Extract the [X, Y] coordinate from the center of the cell holding the provided text.  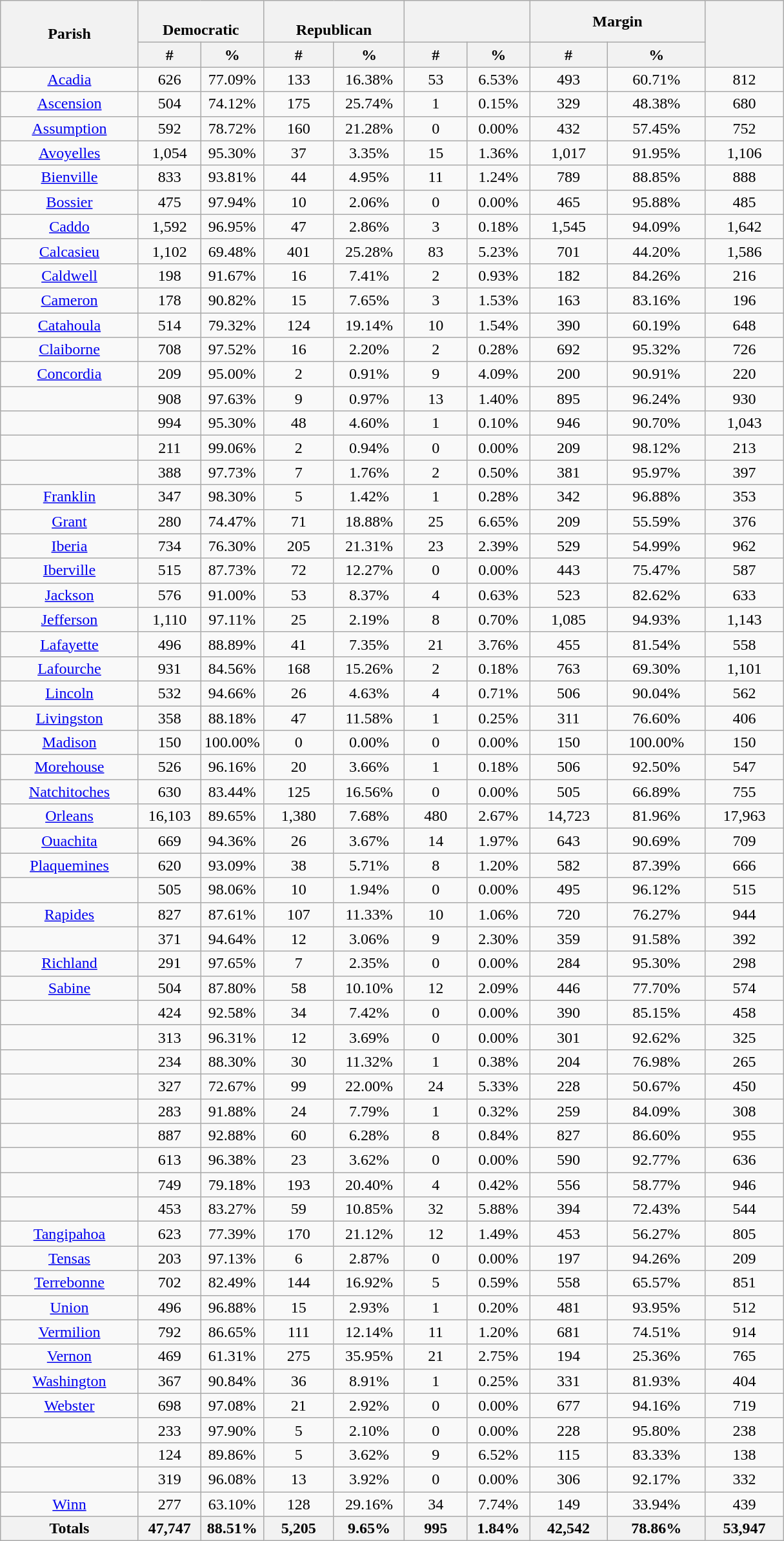
2.39% [498, 546]
97.90% [232, 1430]
475 [169, 202]
17,963 [745, 816]
1.84% [498, 1529]
962 [745, 546]
99 [298, 1086]
69.48% [232, 251]
Lincoln [70, 693]
84.09% [656, 1111]
200 [569, 374]
97.63% [232, 399]
25.74% [369, 104]
97.08% [232, 1405]
0.70% [498, 619]
6.53% [498, 79]
381 [569, 472]
6.65% [498, 521]
633 [745, 595]
92.17% [656, 1479]
54.99% [656, 546]
74.51% [656, 1332]
275 [298, 1356]
1.06% [498, 914]
94.66% [232, 693]
636 [745, 1160]
47,747 [169, 1529]
404 [745, 1381]
86.65% [232, 1332]
83 [436, 251]
392 [745, 939]
3.67% [369, 841]
91.58% [656, 939]
97.11% [232, 619]
60 [298, 1136]
1,110 [169, 619]
197 [569, 1258]
74.47% [232, 521]
42,542 [569, 1529]
613 [169, 1160]
98.30% [232, 497]
11.33% [369, 914]
14,723 [569, 816]
92.50% [656, 767]
0.38% [498, 1062]
259 [569, 1111]
96.24% [656, 399]
2.75% [498, 1356]
556 [569, 1185]
213 [745, 448]
Orleans [70, 816]
91.00% [232, 595]
175 [298, 104]
90.04% [656, 693]
359 [569, 939]
88.89% [232, 644]
0.42% [498, 1185]
82.62% [656, 595]
Margin [618, 22]
11.32% [369, 1062]
193 [298, 1185]
91.67% [232, 276]
18.88% [369, 521]
233 [169, 1430]
582 [569, 865]
98.06% [232, 890]
203 [169, 1258]
833 [169, 177]
48.38% [656, 104]
Caddo [70, 227]
37 [298, 153]
394 [569, 1209]
3.35% [369, 153]
Ascension [70, 104]
92.77% [656, 1160]
53,947 [745, 1529]
95.88% [656, 202]
77.09% [232, 79]
701 [569, 251]
72.67% [232, 1086]
955 [745, 1136]
170 [298, 1234]
450 [745, 1086]
36 [298, 1381]
Vernon [70, 1356]
485 [745, 202]
22.00% [369, 1086]
930 [745, 399]
88.51% [232, 1529]
95.32% [656, 350]
469 [169, 1356]
Concordia [70, 374]
204 [569, 1062]
1,143 [745, 619]
12.27% [369, 570]
63.10% [232, 1504]
0.93% [498, 276]
97.65% [232, 963]
21.12% [369, 1234]
Madison [70, 743]
7.41% [369, 276]
Calcasieu [70, 251]
5.71% [369, 865]
8.91% [369, 1381]
75.47% [656, 570]
Winn [70, 1504]
749 [169, 1185]
19.14% [369, 325]
643 [569, 841]
196 [745, 300]
92.88% [232, 1136]
5.88% [498, 1209]
97.94% [232, 202]
83.33% [656, 1455]
11.58% [369, 718]
87.39% [656, 865]
512 [745, 1307]
2.92% [369, 1405]
1,017 [569, 153]
397 [745, 472]
931 [169, 669]
1.54% [498, 325]
21.31% [369, 546]
25.28% [369, 251]
95.97% [656, 472]
Bienville [70, 177]
16.92% [369, 1283]
90.91% [656, 374]
48 [298, 423]
1,380 [298, 816]
329 [569, 104]
87.73% [232, 570]
284 [569, 963]
96.95% [232, 227]
1,642 [745, 227]
133 [298, 79]
576 [169, 595]
59 [298, 1209]
347 [169, 497]
895 [569, 399]
238 [745, 1430]
97.52% [232, 350]
1.53% [498, 300]
6.28% [369, 1136]
1,085 [569, 619]
681 [569, 1332]
7.79% [369, 1111]
544 [745, 1209]
Richland [70, 963]
6 [298, 1258]
752 [745, 128]
79.18% [232, 1185]
90.82% [232, 300]
587 [745, 570]
69.30% [656, 669]
Republican [334, 22]
Acadia [70, 79]
33.94% [656, 1504]
88.85% [656, 177]
111 [298, 1332]
493 [569, 79]
7.42% [369, 1012]
Parish [70, 34]
792 [169, 1332]
630 [169, 792]
144 [298, 1283]
Iberia [70, 546]
7.74% [498, 1504]
84.56% [232, 669]
21.28% [369, 128]
30 [298, 1062]
401 [298, 251]
78.86% [656, 1529]
16.38% [369, 79]
327 [169, 1086]
Lafourche [70, 669]
Washington [70, 1381]
495 [569, 890]
1.97% [498, 841]
94.64% [232, 939]
995 [436, 1529]
0.84% [498, 1136]
529 [569, 546]
1,054 [169, 153]
10.10% [369, 988]
0.94% [369, 448]
Rapides [70, 914]
25.36% [656, 1356]
443 [569, 570]
944 [745, 914]
709 [745, 841]
77.70% [656, 988]
Vermilion [70, 1332]
Sabine [70, 988]
Livingston [70, 718]
72 [298, 570]
677 [569, 1405]
91.95% [656, 153]
2.20% [369, 350]
0.91% [369, 374]
311 [569, 718]
3.06% [369, 939]
376 [745, 521]
720 [569, 914]
481 [569, 1307]
888 [745, 177]
765 [745, 1356]
20.40% [369, 1185]
626 [169, 79]
78.72% [232, 128]
89.65% [232, 816]
620 [169, 865]
66.89% [656, 792]
Morehouse [70, 767]
2.93% [369, 1307]
92.62% [656, 1037]
16,103 [169, 816]
82.49% [232, 1283]
83.44% [232, 792]
698 [169, 1405]
Grant [70, 521]
432 [569, 128]
680 [745, 104]
465 [569, 202]
216 [745, 276]
291 [169, 963]
74.12% [232, 104]
35.95% [369, 1356]
480 [436, 816]
93.09% [232, 865]
0.59% [498, 1283]
805 [745, 1234]
406 [745, 718]
1.40% [498, 399]
446 [569, 988]
96.08% [232, 1479]
178 [169, 300]
574 [745, 988]
332 [745, 1479]
Assumption [70, 128]
85.15% [656, 1012]
4.60% [369, 423]
283 [169, 1111]
94.36% [232, 841]
60.19% [656, 325]
115 [569, 1455]
149 [569, 1504]
65.57% [656, 1283]
211 [169, 448]
319 [169, 1479]
90.70% [656, 423]
3.92% [369, 1479]
Terrebonne [70, 1283]
1.36% [498, 153]
280 [169, 521]
94.09% [656, 227]
198 [169, 276]
1,106 [745, 153]
1.76% [369, 472]
83.27% [232, 1209]
2.09% [498, 988]
76.27% [656, 914]
94.16% [656, 1405]
Catahoula [70, 325]
914 [745, 1332]
4.63% [369, 693]
0.50% [498, 472]
514 [169, 325]
72.43% [656, 1209]
50.67% [656, 1086]
7.35% [369, 644]
234 [169, 1062]
95.80% [656, 1430]
726 [745, 350]
526 [169, 767]
0.15% [498, 104]
94.93% [656, 619]
Franklin [70, 497]
1,101 [745, 669]
16.56% [369, 792]
7.68% [369, 816]
Jefferson [70, 619]
1.24% [498, 177]
1,043 [745, 423]
87.61% [232, 914]
99.06% [232, 448]
76.60% [656, 718]
58.77% [656, 1185]
10.85% [369, 1209]
Claiborne [70, 350]
1.94% [369, 890]
Natchitoches [70, 792]
Iberville [70, 570]
2.19% [369, 619]
79.32% [232, 325]
Union [70, 1307]
163 [569, 300]
Caldwell [70, 276]
2.06% [369, 202]
388 [169, 472]
2.67% [498, 816]
308 [745, 1111]
590 [569, 1160]
182 [569, 276]
Plaquemines [70, 865]
5.23% [498, 251]
83.16% [656, 300]
107 [298, 914]
71 [298, 521]
125 [298, 792]
76.98% [656, 1062]
523 [569, 595]
5.33% [498, 1086]
592 [169, 128]
358 [169, 718]
708 [169, 350]
458 [745, 1012]
0.63% [498, 595]
76.30% [232, 546]
1,545 [569, 227]
301 [569, 1037]
77.39% [232, 1234]
1,102 [169, 251]
20 [298, 767]
Webster [70, 1405]
812 [745, 79]
532 [169, 693]
95.00% [232, 374]
138 [745, 1455]
61.31% [232, 1356]
702 [169, 1283]
2.10% [369, 1430]
88.30% [232, 1062]
32 [436, 1209]
5,205 [298, 1529]
41 [298, 644]
331 [569, 1381]
96.38% [232, 1160]
0.71% [498, 693]
Lafayette [70, 644]
763 [569, 669]
424 [169, 1012]
92.58% [232, 1012]
15.26% [369, 669]
Ouachita [70, 841]
562 [745, 693]
86.60% [656, 1136]
298 [745, 963]
205 [298, 546]
81.54% [656, 644]
44 [298, 177]
56.27% [656, 1234]
81.93% [656, 1381]
96.12% [656, 890]
168 [298, 669]
Jackson [70, 595]
371 [169, 939]
6.52% [498, 1455]
90.69% [656, 841]
2.86% [369, 227]
1.49% [498, 1234]
455 [569, 644]
220 [745, 374]
755 [745, 792]
Bossier [70, 202]
2.87% [369, 1258]
96.31% [232, 1037]
439 [745, 1504]
9.65% [369, 1529]
3.69% [369, 1037]
90.84% [232, 1381]
265 [745, 1062]
692 [569, 350]
325 [745, 1037]
12.14% [369, 1332]
277 [169, 1504]
4.95% [369, 177]
97.73% [232, 472]
547 [745, 767]
719 [745, 1405]
1,586 [745, 251]
1.42% [369, 497]
Totals [70, 1529]
0.10% [498, 423]
908 [169, 399]
0.20% [498, 1307]
160 [298, 128]
0.97% [369, 399]
734 [169, 546]
98.12% [656, 448]
96.16% [232, 767]
93.81% [232, 177]
81.96% [656, 816]
7.65% [369, 300]
2.30% [498, 939]
94.26% [656, 1258]
Cameron [70, 300]
29.16% [369, 1504]
Avoyelles [70, 153]
313 [169, 1037]
91.88% [232, 1111]
60.71% [656, 79]
8.37% [369, 595]
2.35% [369, 963]
887 [169, 1136]
84.26% [656, 276]
367 [169, 1381]
623 [169, 1234]
194 [569, 1356]
353 [745, 497]
57.45% [656, 128]
128 [298, 1504]
3.76% [498, 644]
55.59% [656, 521]
342 [569, 497]
851 [745, 1283]
93.95% [656, 1307]
789 [569, 177]
88.18% [232, 718]
89.86% [232, 1455]
58 [298, 988]
Tensas [70, 1258]
87.80% [232, 988]
38 [298, 865]
Democratic [201, 22]
44.20% [656, 251]
97.13% [232, 1258]
669 [169, 841]
306 [569, 1479]
0.32% [498, 1111]
14 [436, 841]
Tangipahoa [70, 1234]
994 [169, 423]
4.09% [498, 374]
1,592 [169, 227]
3.66% [369, 767]
666 [745, 865]
648 [745, 325]
